Pinpoint the cell where the given text exists, returning its (x, y) midpoint coordinate. 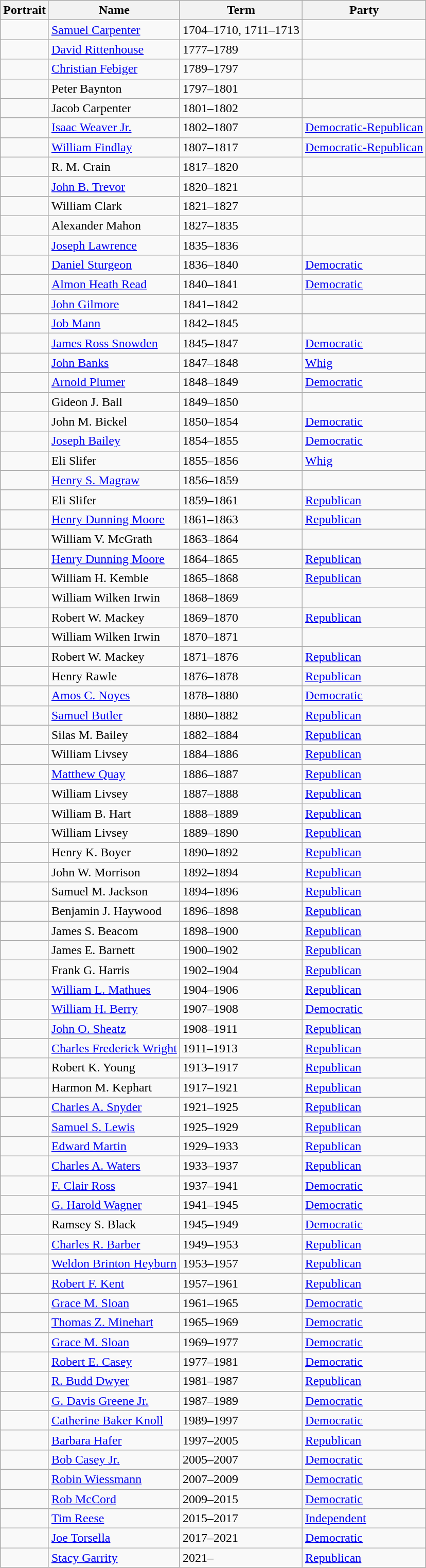
1863–1864 (241, 539)
1840–1841 (241, 285)
Robin Wiessmann (114, 1479)
Independent (364, 1519)
Charles A. Waters (114, 1166)
1925–1929 (241, 1126)
1854–1855 (241, 441)
2015–2017 (241, 1519)
1801–1802 (241, 108)
Jacob Carpenter (114, 108)
Robert F. Kent (114, 1283)
1797–1801 (241, 89)
William V. McGrath (114, 539)
1917–1921 (241, 1087)
Charles R. Barber (114, 1244)
Amos C. Noyes (114, 696)
Alexander Mahon (114, 225)
1900–1902 (241, 950)
Benjamin J. Haywood (114, 911)
William L. Mathues (114, 990)
1849–1850 (241, 402)
John Banks (114, 363)
John W. Morrison (114, 872)
2017–2021 (241, 1538)
R. Budd Dwyer (114, 1381)
1989–1997 (241, 1420)
R. M. Crain (114, 167)
Joseph Bailey (114, 441)
Matthew Quay (114, 774)
2007–2009 (241, 1479)
2005–2007 (241, 1459)
Edward Martin (114, 1146)
1855–1856 (241, 461)
1842–1845 (241, 324)
1937–1941 (241, 1185)
Henry S. Magraw (114, 480)
1907–1908 (241, 1009)
1921–1925 (241, 1107)
1847–1848 (241, 363)
Charles Frederick Wright (114, 1048)
John M. Bickel (114, 421)
1949–1953 (241, 1244)
Thomas Z. Minehart (114, 1323)
1898–1900 (241, 931)
F. Clair Ross (114, 1185)
1911–1913 (241, 1048)
1913–1917 (241, 1068)
1864–1865 (241, 558)
John B. Trevor (114, 186)
Frank G. Harris (114, 970)
William B. Hart (114, 813)
Daniel Sturgeon (114, 265)
1941–1945 (241, 1205)
William H. Kemble (114, 578)
William Clark (114, 206)
William H. Berry (114, 1009)
1845–1847 (241, 343)
Party (364, 10)
James S. Beacom (114, 931)
1807–1817 (241, 147)
Rob McCord (114, 1499)
1848–1849 (241, 382)
1977–1981 (241, 1362)
1869–1870 (241, 618)
Joe Torsella (114, 1538)
2021– (241, 1558)
Harmon M. Kephart (114, 1087)
Weldon Brinton Heyburn (114, 1264)
Samuel Butler (114, 715)
2009–2015 (241, 1499)
1836–1840 (241, 265)
1888–1889 (241, 813)
Peter Baynton (114, 89)
Ramsey S. Black (114, 1225)
Portrait (25, 10)
John Gilmore (114, 304)
1889–1890 (241, 833)
1957–1961 (241, 1283)
1894–1896 (241, 892)
1886–1887 (241, 774)
1961–1965 (241, 1303)
1929–1933 (241, 1146)
1865–1868 (241, 578)
Name (114, 10)
1904–1906 (241, 990)
1892–1894 (241, 872)
1953–1957 (241, 1264)
Christian Febiger (114, 69)
Barbara Hafer (114, 1440)
1820–1821 (241, 186)
1965–1969 (241, 1323)
Samuel M. Jackson (114, 892)
William Findlay (114, 147)
David Rittenhouse (114, 49)
1876–1878 (241, 676)
James Ross Snowden (114, 343)
1933–1937 (241, 1166)
Arnold Plumer (114, 382)
John O. Sheatz (114, 1029)
1969–1977 (241, 1342)
1880–1882 (241, 715)
1704–1710, 1711–1713 (241, 30)
Robert E. Casey (114, 1362)
1870–1871 (241, 637)
James E. Barnett (114, 950)
1887–1888 (241, 794)
Samuel Carpenter (114, 30)
1856–1859 (241, 480)
1861–1863 (241, 519)
Henry Rawle (114, 676)
Term (241, 10)
Silas M. Bailey (114, 735)
1850–1854 (241, 421)
Henry K. Boyer (114, 852)
Bob Casey Jr. (114, 1459)
1945–1949 (241, 1225)
1802–1807 (241, 128)
1821–1827 (241, 206)
1890–1892 (241, 852)
1871–1876 (241, 657)
Gideon J. Ball (114, 402)
1817–1820 (241, 167)
Stacy Garrity (114, 1558)
G. Davis Greene Jr. (114, 1401)
1882–1884 (241, 735)
1981–1987 (241, 1381)
1884–1886 (241, 754)
Isaac Weaver Jr. (114, 128)
1908–1911 (241, 1029)
1859–1861 (241, 500)
1878–1880 (241, 696)
1827–1835 (241, 225)
Charles A. Snyder (114, 1107)
1987–1989 (241, 1401)
Catherine Baker Knoll (114, 1420)
1777–1789 (241, 49)
1997–2005 (241, 1440)
1868–1869 (241, 598)
Almon Heath Read (114, 285)
Samuel S. Lewis (114, 1126)
1896–1898 (241, 911)
1902–1904 (241, 970)
1789–1797 (241, 69)
Job Mann (114, 324)
Joseph Lawrence (114, 245)
1841–1842 (241, 304)
1835–1836 (241, 245)
Robert K. Young (114, 1068)
Tim Reese (114, 1519)
G. Harold Wagner (114, 1205)
